From the cell containing the given text, extract its center point as [X, Y] coordinate. 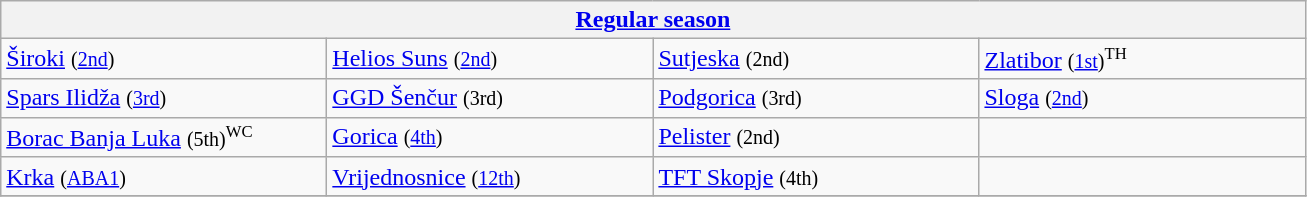
Podgorica (3rd) [816, 98]
Sloga (2nd) [1142, 98]
Helios Suns (2nd) [490, 59]
Regular season [653, 20]
Gorica (4th) [490, 137]
Sutjeska (2nd) [816, 59]
Borac Banja Luka (5th)WC [164, 137]
TFT Skopje (4th) [816, 176]
Zlatibor (1st)TH [1142, 59]
GGD Šenčur (3rd) [490, 98]
Široki (2nd) [164, 59]
Krka (ABA1) [164, 176]
Vrijednosnice (12th) [490, 176]
Pelister (2nd) [816, 137]
Spars Ilidža (3rd) [164, 98]
